From the cell containing the given text, extract its center point as (x, y) coordinate. 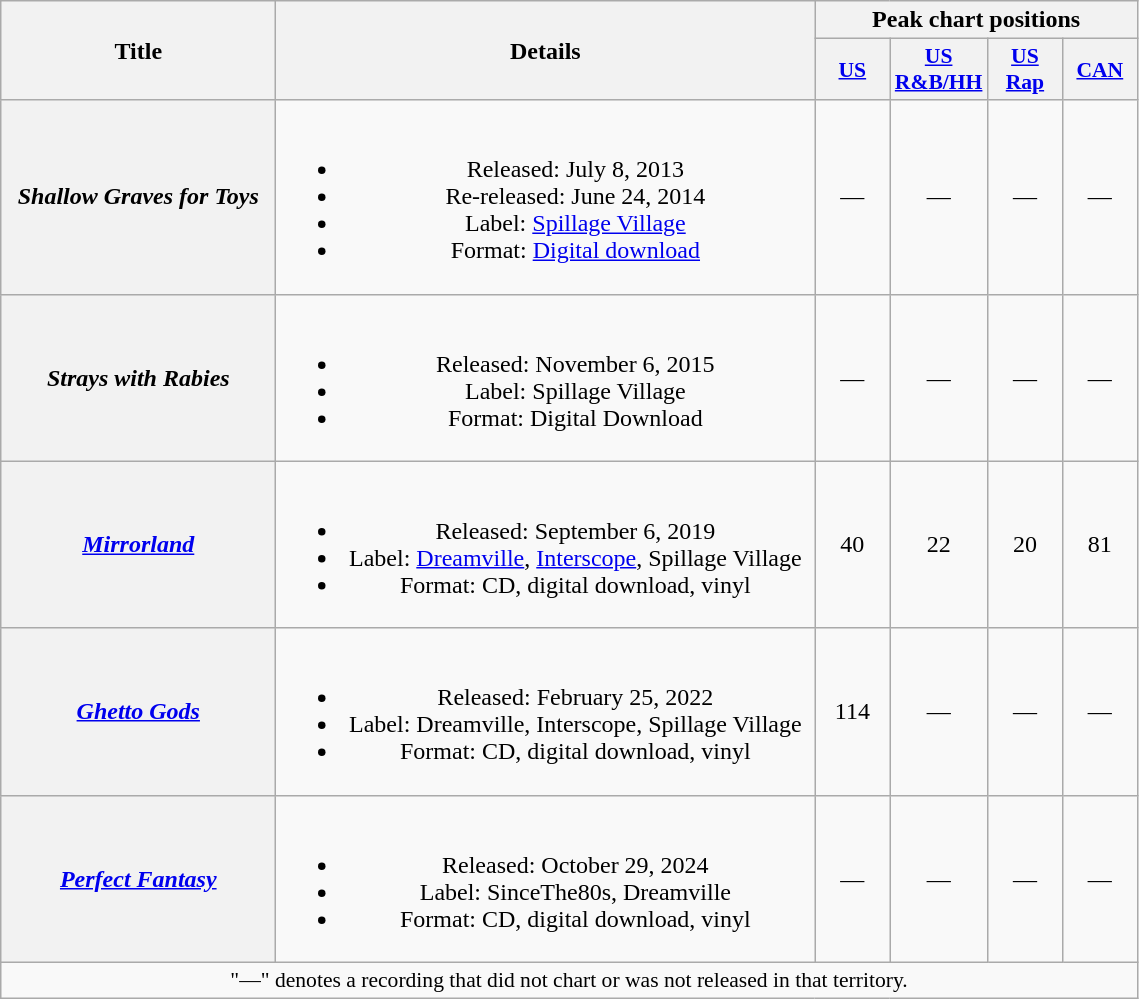
114 (852, 712)
USRap (1024, 70)
Strays with Rabies (138, 378)
CAN (1100, 70)
Released: November 6, 2015Label: Spillage VillageFormat: Digital Download (546, 378)
Title (138, 50)
81 (1100, 544)
Shallow Graves for Toys (138, 197)
Released: February 25, 2022Label: Dreamville, Interscope, Spillage VillageFormat: CD, digital download, vinyl (546, 712)
Mirrorland (138, 544)
22 (939, 544)
Released: October 29, 2024Label: SinceThe80s, DreamvilleFormat: CD, digital download, vinyl (546, 878)
"—" denotes a recording that did not chart or was not released in that territory. (570, 980)
USR&B/HH (939, 70)
Released: July 8, 2013Re-released: June 24, 2014Label: Spillage VillageFormat: Digital download (546, 197)
20 (1024, 544)
Details (546, 50)
US (852, 70)
Released: September 6, 2019Label: Dreamville, Interscope, Spillage VillageFormat: CD, digital download, vinyl (546, 544)
Ghetto Gods (138, 712)
Perfect Fantasy (138, 878)
Peak chart positions (976, 20)
40 (852, 544)
